Pinpoint the cell where the given text exists, returning its [x, y] midpoint coordinate. 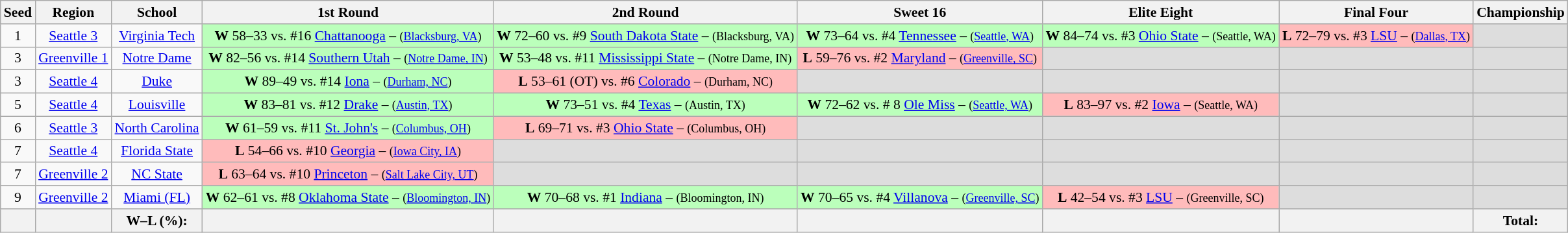
5 [18, 105]
Seed [18, 12]
W 62–61 vs. #8 Oklahoma State – (Bloomington, IN) [348, 197]
Final Four [1376, 12]
Duke [156, 82]
W 70–65 vs. #4 Villanova – (Greenville, SC) [919, 197]
W 73–51 vs. #4 Texas – (Austin, TX) [645, 105]
L 59–76 vs. #2 Maryland – (Greenville, SC) [919, 58]
W 73–64 vs. #4 Tennessee – (Seattle, WA) [919, 36]
2nd Round [645, 12]
L 42–54 vs. #3 LSU – (Greenville, SC) [1160, 197]
Louisville [156, 105]
Virginia Tech [156, 36]
Championship [1521, 12]
6 [18, 128]
Elite Eight [1160, 12]
L 72–79 vs. #3 LSU – (Dallas, TX) [1376, 36]
Notre Dame [156, 58]
L 83–97 vs. #2 Iowa – (Seattle, WA) [1160, 105]
L 69–71 vs. #3 Ohio State – (Columbus, OH) [645, 128]
1st Round [348, 12]
W 72–60 vs. #9 South Dakota State – (Blacksburg, VA) [645, 36]
Total: [1521, 221]
1 [18, 36]
Miami (FL) [156, 197]
W 89–49 vs. #14 Iona – (Durham, NC) [348, 82]
Greenville 1 [73, 58]
W 53–48 vs. #11 Mississippi State – (Notre Dame, IN) [645, 58]
L 53–61 (OT) vs. #6 Colorado – (Durham, NC) [645, 82]
9 [18, 197]
W–L (%): [156, 221]
W 70–68 vs. #1 Indiana – (Bloomington, IN) [645, 197]
W 58–33 vs. #16 Chattanooga – (Blacksburg, VA) [348, 36]
W 83–81 vs. #12 Drake – (Austin, TX) [348, 105]
L 63–64 vs. #10 Princeton – (Salt Lake City, UT) [348, 175]
NC State [156, 175]
School [156, 12]
W 84–74 vs. #3 Ohio State – (Seattle, WA) [1160, 36]
W 61–59 vs. #11 St. John's – (Columbus, OH) [348, 128]
Florida State [156, 151]
W 72–62 vs. # 8 Ole Miss – (Seattle, WA) [919, 105]
L 54–66 vs. #10 Georgia – (Iowa City, IA) [348, 151]
Region [73, 12]
Sweet 16 [919, 12]
W 82–56 vs. #14 Southern Utah – (Notre Dame, IN) [348, 58]
North Carolina [156, 128]
